Extract the (x, y) coordinate from the center of the cell holding the provided text.  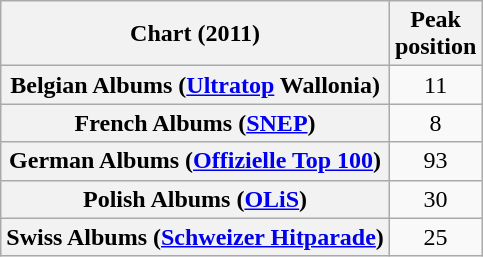
93 (435, 161)
11 (435, 85)
Chart (2011) (196, 34)
Swiss Albums (Schweizer Hitparade) (196, 237)
25 (435, 237)
Peakposition (435, 34)
30 (435, 199)
German Albums (Offizielle Top 100) (196, 161)
8 (435, 123)
French Albums (SNEP) (196, 123)
Belgian Albums (Ultratop Wallonia) (196, 85)
Polish Albums (OLiS) (196, 199)
